Identify which cell holds the provided text, then report its [X, Y] central coordinate. 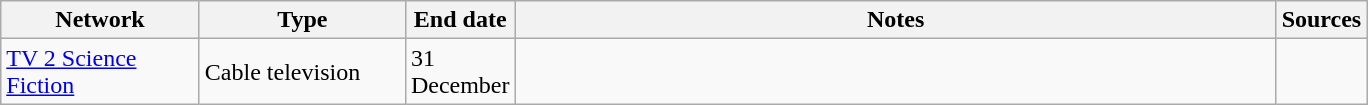
End date [460, 20]
TV 2 Science Fiction [100, 72]
Type [302, 20]
Network [100, 20]
Cable television [302, 72]
31 December [460, 72]
Sources [1322, 20]
Notes [896, 20]
